Return the [X, Y] coordinate for the center point of the cell that contains the specified text.  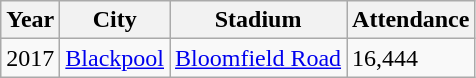
Year [30, 20]
Stadium [258, 20]
City [115, 20]
Bloomfield Road [258, 58]
Attendance [411, 20]
16,444 [411, 58]
Blackpool [115, 58]
2017 [30, 58]
